Provide the [x, y] coordinate of the cell's center where the given text is located.  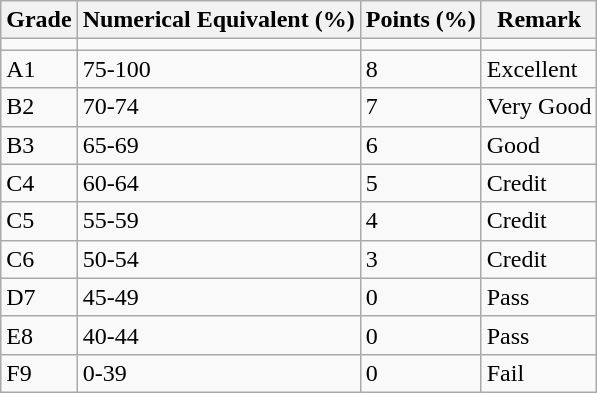
B2 [39, 107]
D7 [39, 297]
4 [420, 221]
60-64 [218, 183]
55-59 [218, 221]
Numerical Equivalent (%) [218, 20]
Excellent [539, 69]
F9 [39, 373]
8 [420, 69]
45-49 [218, 297]
C4 [39, 183]
Fail [539, 373]
Points (%) [420, 20]
70-74 [218, 107]
Good [539, 145]
65-69 [218, 145]
Very Good [539, 107]
6 [420, 145]
5 [420, 183]
B3 [39, 145]
7 [420, 107]
A1 [39, 69]
C6 [39, 259]
Grade [39, 20]
40-44 [218, 335]
3 [420, 259]
Remark [539, 20]
50-54 [218, 259]
0-39 [218, 373]
C5 [39, 221]
E8 [39, 335]
75-100 [218, 69]
